Extract the [X, Y] coordinate from the center of the cell holding the provided text.  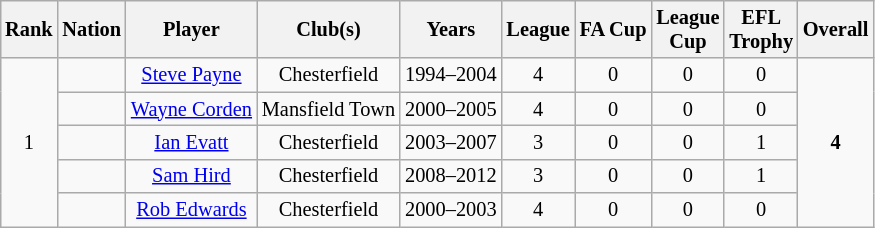
1994–2004 [450, 75]
Steve Payne [192, 75]
Club(s) [328, 29]
League [538, 29]
Ian Evatt [192, 142]
EFLTrophy [761, 29]
Years [450, 29]
2000–2003 [450, 210]
Wayne Corden [192, 109]
Rank [28, 29]
Nation [92, 29]
Rob Edwards [192, 210]
FA Cup [614, 29]
Overall [836, 29]
Player [192, 29]
2003–2007 [450, 142]
Sam Hird [192, 176]
LeagueCup [688, 29]
2008–2012 [450, 176]
Mansfield Town [328, 109]
2000–2005 [450, 109]
